Extract the [X, Y] coordinate from the center of the cell holding the provided text.  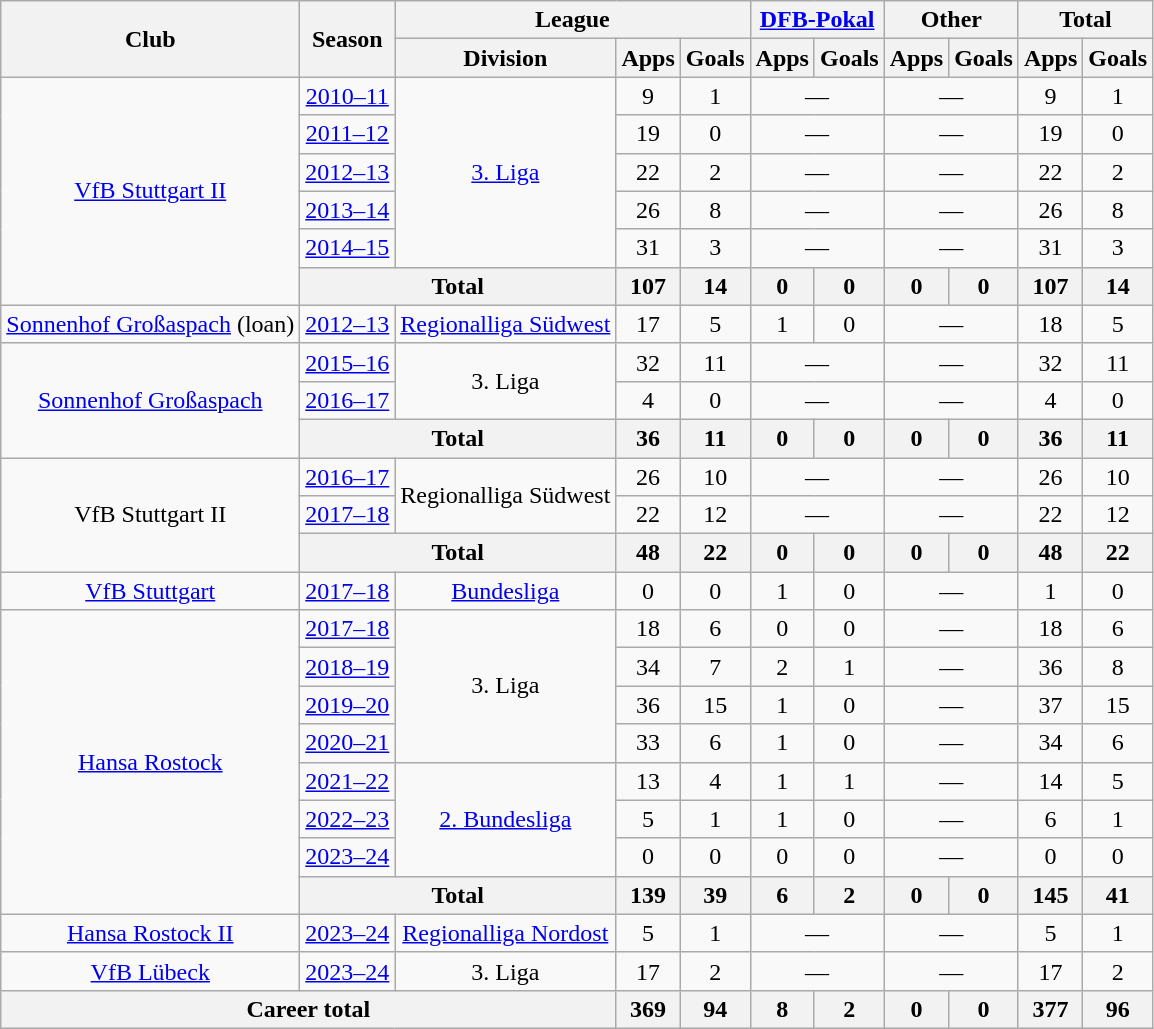
2. Bundesliga [506, 819]
Hansa Rostock [150, 762]
Career total [308, 1009]
Hansa Rostock II [150, 933]
2010–11 [348, 96]
377 [1050, 1009]
2018–19 [348, 667]
VfB Lübeck [150, 971]
VfB Stuttgart [150, 591]
94 [715, 1009]
2021–22 [348, 781]
2011–12 [348, 134]
39 [715, 895]
37 [1050, 705]
Regionalliga Nordost [506, 933]
Sonnenhof Großaspach (loan) [150, 324]
2013–14 [348, 210]
Division [506, 58]
369 [648, 1009]
41 [1118, 895]
96 [1118, 1009]
33 [648, 743]
League [572, 20]
Season [348, 39]
7 [715, 667]
2019–20 [348, 705]
2020–21 [348, 743]
139 [648, 895]
2015–16 [348, 362]
DFB-Pokal [817, 20]
Club [150, 39]
145 [1050, 895]
2022–23 [348, 819]
13 [648, 781]
Sonnenhof Großaspach [150, 400]
Other [951, 20]
Bundesliga [506, 591]
2014–15 [348, 248]
